Return [X, Y] of the center of cell containing provided text 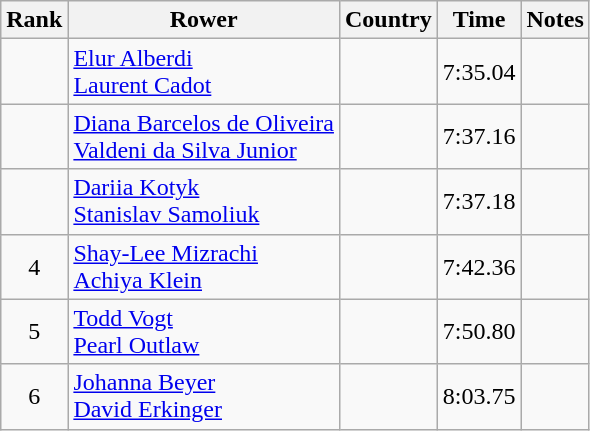
7:35.04 [479, 72]
Rank [34, 20]
7:50.80 [479, 332]
Shay-Lee MizrachiAchiya Klein [204, 266]
Dariia KotykStanislav Samoliuk [204, 202]
Johanna BeyerDavid Erkinger [204, 396]
Notes [555, 20]
Elur AlberdiLaurent Cadot [204, 72]
Todd VogtPearl Outlaw [204, 332]
Rower [204, 20]
Diana Barcelos de OliveiraValdeni da Silva Junior [204, 136]
7:42.36 [479, 266]
7:37.18 [479, 202]
5 [34, 332]
7:37.16 [479, 136]
6 [34, 396]
4 [34, 266]
8:03.75 [479, 396]
Time [479, 20]
Country [388, 20]
